Detect which cell encompasses the target text, then output its [X, Y] center coordinate. 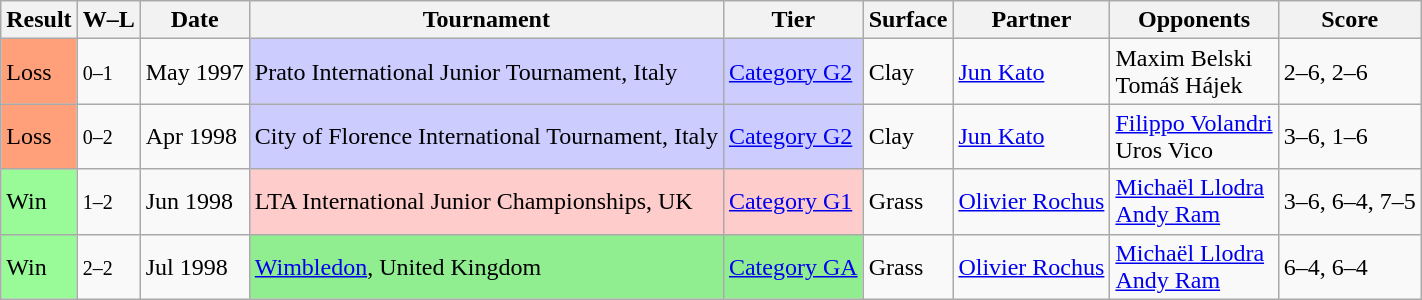
3–6, 1–6 [1350, 136]
2–6, 2–6 [1350, 72]
Prato International Junior Tournament, Italy [486, 72]
1–2 [108, 202]
6–4, 6–4 [1350, 266]
Maxim Belski Tomáš Hájek [1194, 72]
LTA International Junior Championships, UK [486, 202]
Date [194, 20]
Partner [1032, 20]
0–2 [108, 136]
Category G1 [793, 202]
May 1997 [194, 72]
Tier [793, 20]
Apr 1998 [194, 136]
Surface [908, 20]
Filippo Volandri Uros Vico [1194, 136]
3–6, 6–4, 7–5 [1350, 202]
Tournament [486, 20]
0–1 [108, 72]
Jul 1998 [194, 266]
Result [39, 20]
Score [1350, 20]
City of Florence International Tournament, Italy [486, 136]
Wimbledon, United Kingdom [486, 266]
2–2 [108, 266]
Category GA [793, 266]
Jun 1998 [194, 202]
Opponents [1194, 20]
W–L [108, 20]
